Provide the (X, Y) coordinate of the cell's center where the given text is located.  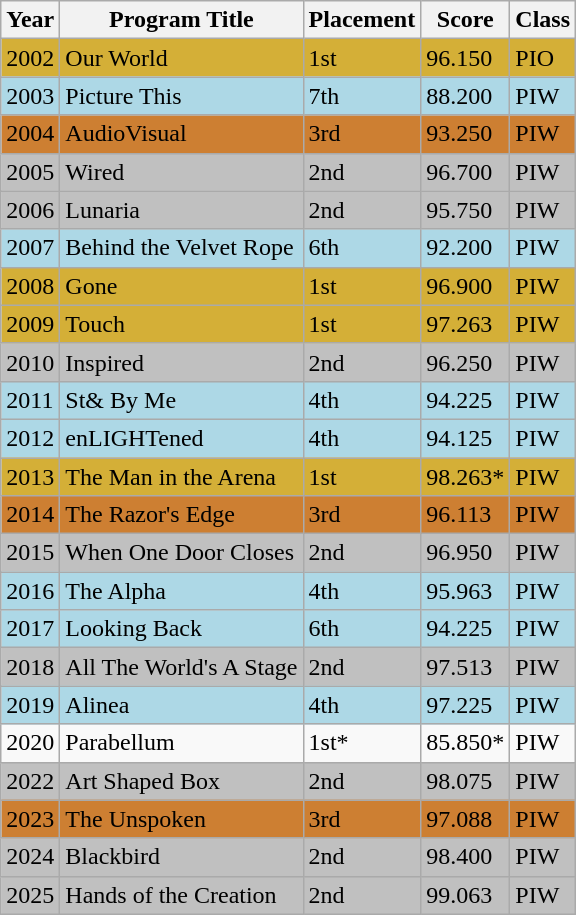
Touch (182, 324)
2022 (30, 781)
2011 (30, 400)
2018 (30, 667)
2009 (30, 324)
When One Door Closes (182, 553)
Blackbird (182, 857)
Art Shaped Box (182, 781)
2020 (30, 743)
98.263* (466, 477)
St& By Me (182, 400)
2015 (30, 553)
96.250 (466, 362)
96.950 (466, 553)
2013 (30, 477)
2003 (30, 96)
2025 (30, 895)
2012 (30, 438)
Hands of the Creation (182, 895)
Wired (182, 172)
The Razor's Edge (182, 515)
2002 (30, 58)
2010 (30, 362)
96.113 (466, 515)
enLIGHTened (182, 438)
95.963 (466, 591)
85.850* (466, 743)
Placement (362, 20)
2019 (30, 705)
2005 (30, 172)
Parabellum (182, 743)
Program Title (182, 20)
Inspired (182, 362)
2017 (30, 629)
All The World's A Stage (182, 667)
2016 (30, 591)
Picture This (182, 96)
AudioVisual (182, 134)
96.150 (466, 58)
1st* (362, 743)
Score (466, 20)
Gone (182, 286)
88.200 (466, 96)
96.900 (466, 286)
Alinea (182, 705)
Behind the Velvet Rope (182, 248)
2023 (30, 819)
96.700 (466, 172)
2024 (30, 857)
2004 (30, 134)
2008 (30, 286)
93.250 (466, 134)
97.225 (466, 705)
The Alpha (182, 591)
98.400 (466, 857)
2014 (30, 515)
PIO (543, 58)
92.200 (466, 248)
95.750 (466, 210)
2007 (30, 248)
2006 (30, 210)
Our World (182, 58)
97.263 (466, 324)
94.125 (466, 438)
The Unspoken (182, 819)
97.513 (466, 667)
98.075 (466, 781)
Looking Back (182, 629)
97.088 (466, 819)
Lunaria (182, 210)
7th (362, 96)
The Man in the Arena (182, 477)
99.063 (466, 895)
Class (543, 20)
Year (30, 20)
